Output the [x, y] coordinate of the center of the cell containing the given text.  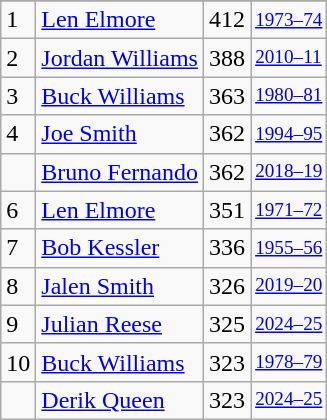
1 [18, 20]
Bob Kessler [120, 248]
2018–19 [289, 172]
351 [228, 210]
6 [18, 210]
7 [18, 248]
325 [228, 324]
388 [228, 58]
Jalen Smith [120, 286]
Bruno Fernando [120, 172]
8 [18, 286]
Julian Reese [120, 324]
1971–72 [289, 210]
2 [18, 58]
1955–56 [289, 248]
3 [18, 96]
1973–74 [289, 20]
326 [228, 286]
412 [228, 20]
1980–81 [289, 96]
10 [18, 362]
1978–79 [289, 362]
Jordan Williams [120, 58]
2010–11 [289, 58]
336 [228, 248]
Derik Queen [120, 400]
4 [18, 134]
Joe Smith [120, 134]
1994–95 [289, 134]
2019–20 [289, 286]
363 [228, 96]
9 [18, 324]
